Return the [X, Y] coordinate for the center point of the cell that contains the specified text.  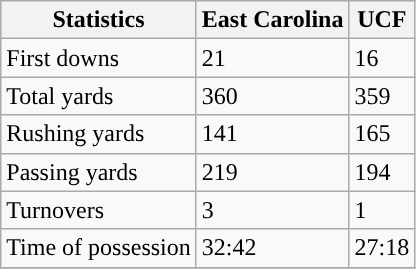
27:18 [382, 248]
21 [272, 58]
Rushing yards [99, 134]
360 [272, 96]
First downs [99, 58]
Time of possession [99, 248]
Passing yards [99, 172]
219 [272, 172]
3 [272, 210]
141 [272, 134]
194 [382, 172]
16 [382, 58]
Total yards [99, 96]
Statistics [99, 20]
UCF [382, 20]
359 [382, 96]
Turnovers [99, 210]
1 [382, 210]
165 [382, 134]
East Carolina [272, 20]
32:42 [272, 248]
